For the text-containing cell, return its midpoint in (x, y) coordinate format. 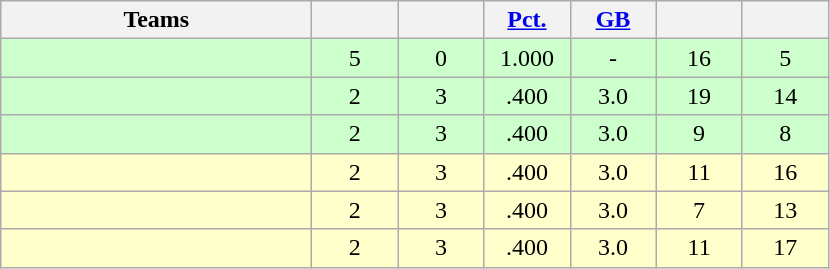
17 (785, 248)
1.000 (527, 58)
GB (613, 20)
19 (699, 96)
9 (699, 134)
14 (785, 96)
13 (785, 210)
Teams (156, 20)
0 (441, 58)
7 (699, 210)
Pct. (527, 20)
8 (785, 134)
- (613, 58)
